Return the [X, Y] coordinate for the center point of the cell that contains the specified text.  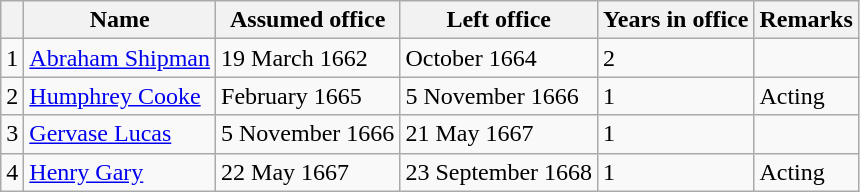
Humphrey Cooke [120, 96]
21 May 1667 [499, 134]
22 May 1667 [308, 172]
Left office [499, 20]
Henry Gary [120, 172]
Years in office [676, 20]
Remarks [806, 20]
19 March 1662 [308, 58]
23 September 1668 [499, 172]
4 [12, 172]
February 1665 [308, 96]
Gervase Lucas [120, 134]
October 1664 [499, 58]
3 [12, 134]
Assumed office [308, 20]
Name [120, 20]
Abraham Shipman [120, 58]
